Scan for the cell matching the given text and deliver its [x, y] coordinate at center. 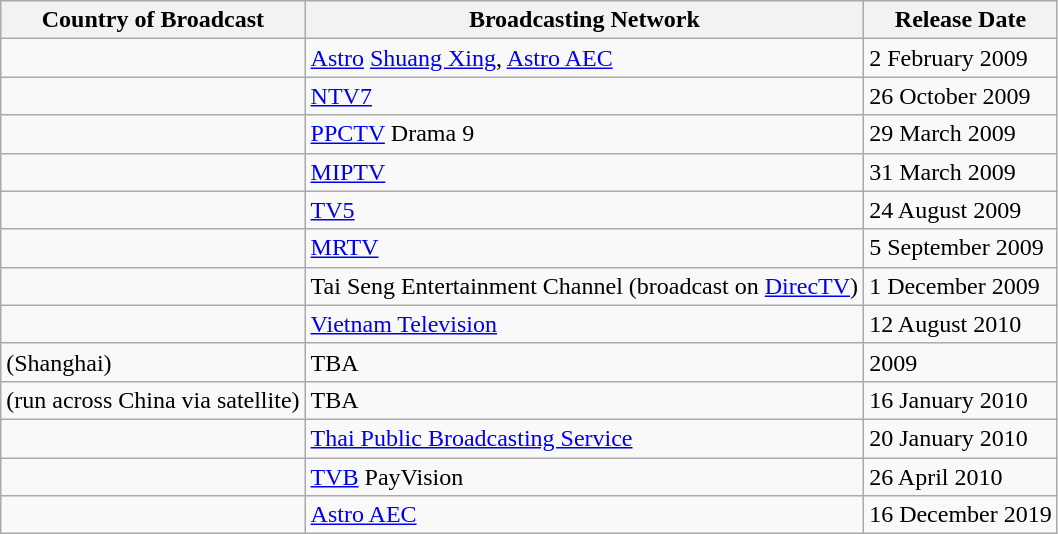
Thai Public Broadcasting Service [584, 438]
TV5 [584, 210]
20 January 2010 [961, 438]
26 October 2009 [961, 96]
Tai Seng Entertainment Channel (broadcast on DirecTV) [584, 286]
PPCTV Drama 9 [584, 134]
5 September 2009 [961, 248]
1 December 2009 [961, 286]
MRTV [584, 248]
Broadcasting Network [584, 20]
MIPTV [584, 172]
16 December 2019 [961, 515]
(run across China via satellite) [153, 400]
31 March 2009 [961, 172]
2 February 2009 [961, 58]
26 April 2010 [961, 477]
Astro Shuang Xing, Astro AEC [584, 58]
2009 [961, 362]
24 August 2009 [961, 210]
12 August 2010 [961, 324]
29 March 2009 [961, 134]
Astro AEC [584, 515]
Vietnam Television [584, 324]
Release Date [961, 20]
TVB PayVision [584, 477]
(Shanghai) [153, 362]
16 January 2010 [961, 400]
Country of Broadcast [153, 20]
NTV7 [584, 96]
